Extract the (x, y) coordinate from the center of the cell holding the provided text.  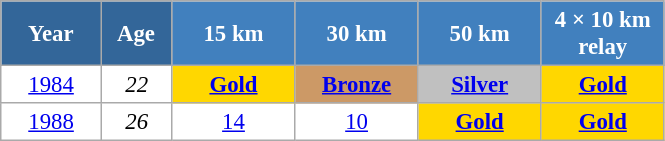
10 (356, 122)
26 (136, 122)
Silver (480, 85)
Age (136, 34)
1988 (52, 122)
22 (136, 85)
4 × 10 km relay (602, 34)
Bronze (356, 85)
50 km (480, 34)
15 km (234, 34)
1984 (52, 85)
30 km (356, 34)
14 (234, 122)
Year (52, 34)
